From the cell containing the given text, extract its center point as (x, y) coordinate. 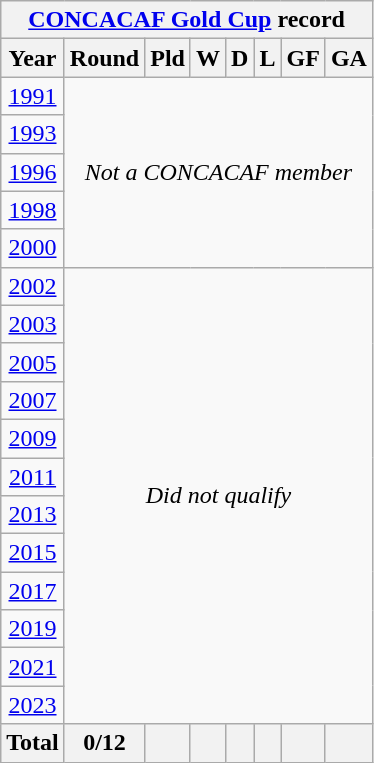
W (208, 58)
2013 (33, 515)
2011 (33, 477)
Did not qualify (218, 496)
2005 (33, 362)
GA (348, 58)
Round (104, 58)
2002 (33, 286)
2021 (33, 667)
Pld (168, 58)
Not a CONCACAF member (218, 172)
Total (33, 743)
1991 (33, 96)
CONCACAF Gold Cup record (187, 20)
2017 (33, 591)
GF (303, 58)
Year (33, 58)
1998 (33, 210)
1996 (33, 172)
2019 (33, 629)
2009 (33, 438)
2000 (33, 248)
2003 (33, 324)
D (240, 58)
0/12 (104, 743)
2023 (33, 705)
2015 (33, 553)
2007 (33, 400)
L (268, 58)
1993 (33, 134)
